Scan for the cell matching the given text and deliver its [x, y] coordinate at center. 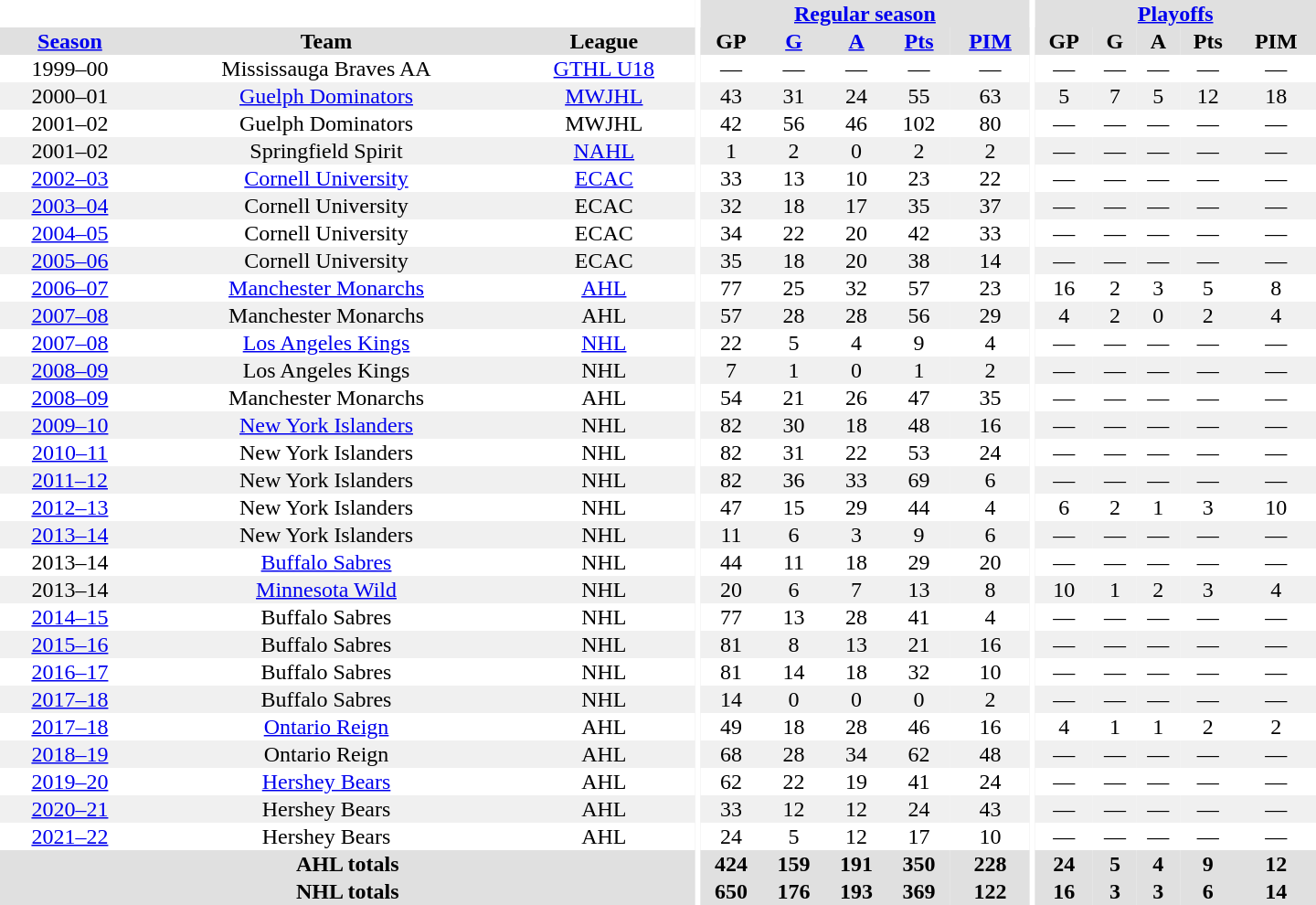
80 [991, 123]
Season [69, 41]
37 [991, 206]
228 [991, 864]
League [603, 41]
369 [919, 891]
2005–06 [69, 261]
2014–15 [69, 617]
15 [793, 507]
69 [919, 480]
68 [731, 754]
424 [731, 864]
NAHL [603, 151]
2019–20 [69, 782]
Playoffs [1175, 14]
49 [731, 727]
159 [793, 864]
2021–22 [69, 836]
54 [731, 398]
AHL totals [347, 864]
2009–10 [69, 425]
36 [793, 480]
2002–03 [69, 178]
193 [857, 891]
122 [991, 891]
2010–11 [69, 452]
38 [919, 261]
30 [793, 425]
2016–17 [69, 672]
2004–05 [69, 233]
2018–19 [69, 754]
650 [731, 891]
Springfield Spirit [326, 151]
Minnesota Wild [326, 590]
2012–13 [69, 507]
176 [793, 891]
350 [919, 864]
NHL totals [347, 891]
63 [991, 96]
Regular season [865, 14]
GTHL U18 [603, 69]
2000–01 [69, 96]
2006–07 [69, 288]
19 [857, 782]
55 [919, 96]
2011–12 [69, 480]
2003–04 [69, 206]
26 [857, 398]
Mississauga Braves AA [326, 69]
53 [919, 452]
102 [919, 123]
2020–21 [69, 809]
1999–00 [69, 69]
25 [793, 288]
2015–16 [69, 644]
Team [326, 41]
191 [857, 864]
